Return [X, Y] of the center of cell containing provided text 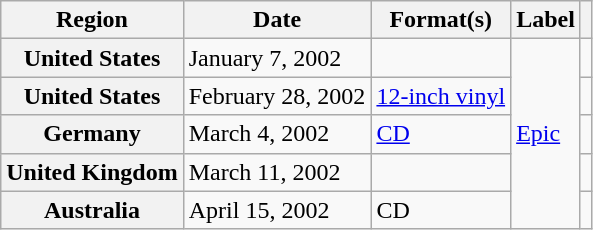
United Kingdom [92, 172]
January 7, 2002 [277, 58]
Date [277, 20]
February 28, 2002 [277, 96]
Epic [546, 134]
March 11, 2002 [277, 172]
Germany [92, 134]
12-inch vinyl [441, 96]
April 15, 2002 [277, 210]
March 4, 2002 [277, 134]
Format(s) [441, 20]
Region [92, 20]
Australia [92, 210]
Label [546, 20]
